Search for the cell housing the specified text and yield its (X, Y) center coordinate. 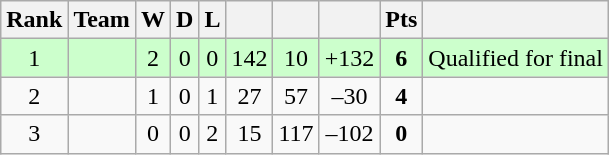
Team (102, 20)
Qualified for final (516, 58)
142 (250, 58)
D (184, 20)
+132 (350, 58)
Rank (34, 20)
27 (250, 96)
4 (402, 96)
W (152, 20)
6 (402, 58)
15 (250, 134)
Pts (402, 20)
–102 (350, 134)
57 (296, 96)
10 (296, 58)
3 (34, 134)
L (212, 20)
117 (296, 134)
–30 (350, 96)
